Return the (x, y) coordinate for the center point of the cell that contains the specified text.  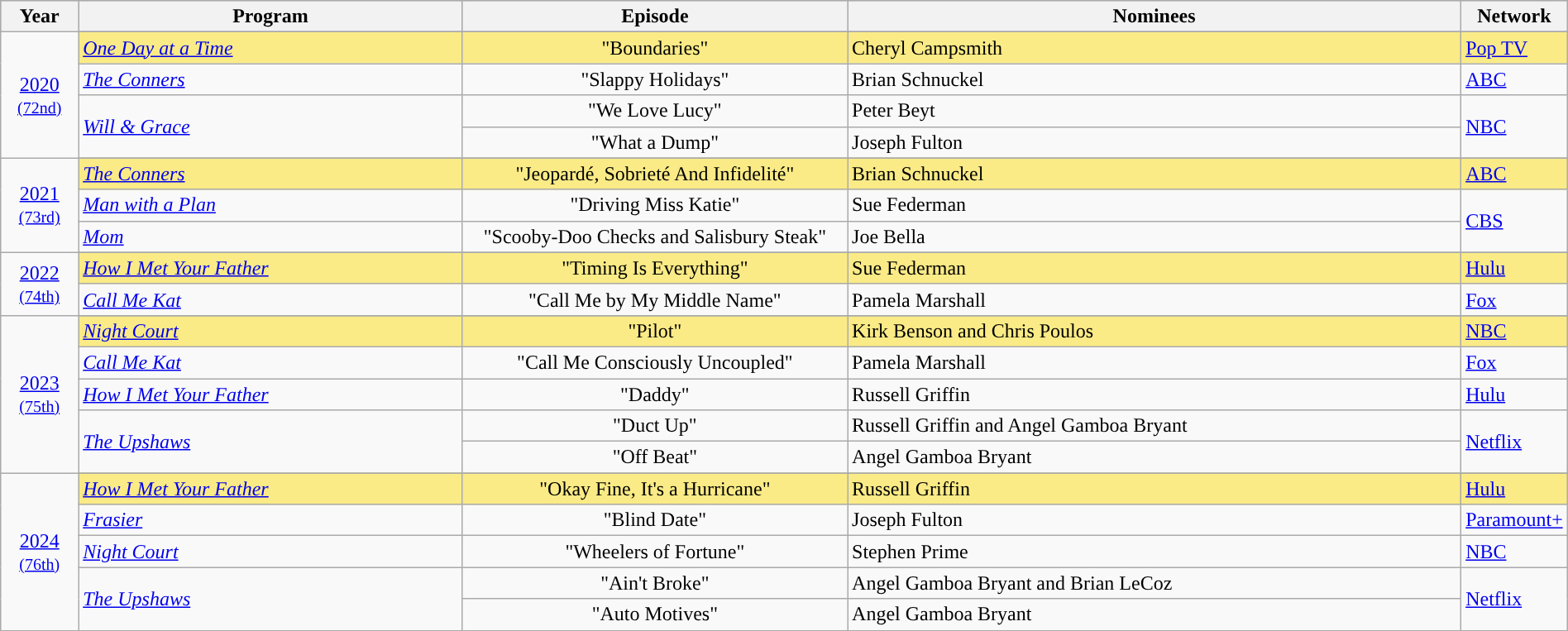
2022(74th) (40, 284)
"We Love Lucy" (655, 111)
"Daddy" (655, 394)
Frasier (270, 520)
2021(73rd) (40, 205)
2023(75th) (40, 394)
Cheryl Campsmith (1154, 48)
"Pilot" (655, 331)
"Slappy Holidays" (655, 79)
Program (270, 17)
Kirk Benson and Chris Poulos (1154, 331)
"Duct Up" (655, 426)
CBS (1515, 221)
"Timing Is Everything" (655, 268)
"What a Dump" (655, 142)
Pop TV (1515, 48)
2020(72nd) (40, 95)
Nominees (1154, 17)
Peter Beyt (1154, 111)
Will & Grace (270, 127)
Stephen Prime (1154, 552)
Year (40, 17)
Angel Gamboa Bryant and Brian LeCoz (1154, 583)
Joe Bella (1154, 237)
2024(76th) (40, 552)
Russell Griffin and Angel Gamboa Bryant (1154, 426)
"Wheelers of Fortune" (655, 552)
"Driving Miss Katie" (655, 205)
Network (1515, 17)
"Jeopardé, Sobrieté And Infidelité" (655, 174)
"Auto Motives" (655, 614)
"Call Me by My Middle Name" (655, 299)
Episode (655, 17)
Mom (270, 237)
"Okay Fine, It's a Hurricane" (655, 489)
Paramount+ (1515, 520)
"Blind Date" (655, 520)
"Off Beat" (655, 457)
Man with a Plan (270, 205)
One Day at a Time (270, 48)
"Call Me Consciously Uncoupled" (655, 362)
"Ain't Broke" (655, 583)
"Boundaries" (655, 48)
"Scooby-Doo Checks and Salisbury Steak" (655, 237)
